Detect which cell encompasses the target text, then output its [X, Y] center coordinate. 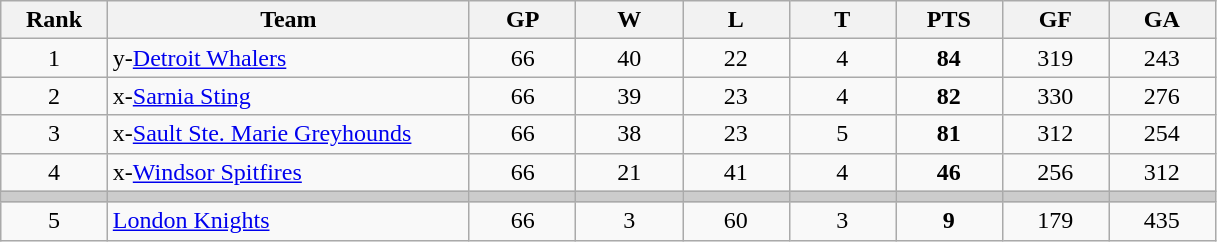
39 [630, 96]
L [736, 20]
81 [950, 134]
84 [950, 58]
21 [630, 172]
y-Detroit Whalers [288, 58]
GA [1162, 20]
Team [288, 20]
179 [1056, 221]
319 [1056, 58]
2 [54, 96]
82 [950, 96]
40 [630, 58]
254 [1162, 134]
256 [1056, 172]
x-Sault Ste. Marie Greyhounds [288, 134]
GP [522, 20]
GF [1056, 20]
22 [736, 58]
London Knights [288, 221]
x-Sarnia Sting [288, 96]
46 [950, 172]
PTS [950, 20]
243 [1162, 58]
330 [1056, 96]
Rank [54, 20]
x-Windsor Spitfires [288, 172]
60 [736, 221]
41 [736, 172]
9 [950, 221]
38 [630, 134]
1 [54, 58]
276 [1162, 96]
W [630, 20]
T [842, 20]
435 [1162, 221]
